Provide the (x, y) coordinate of the cell's center where the given text is located.  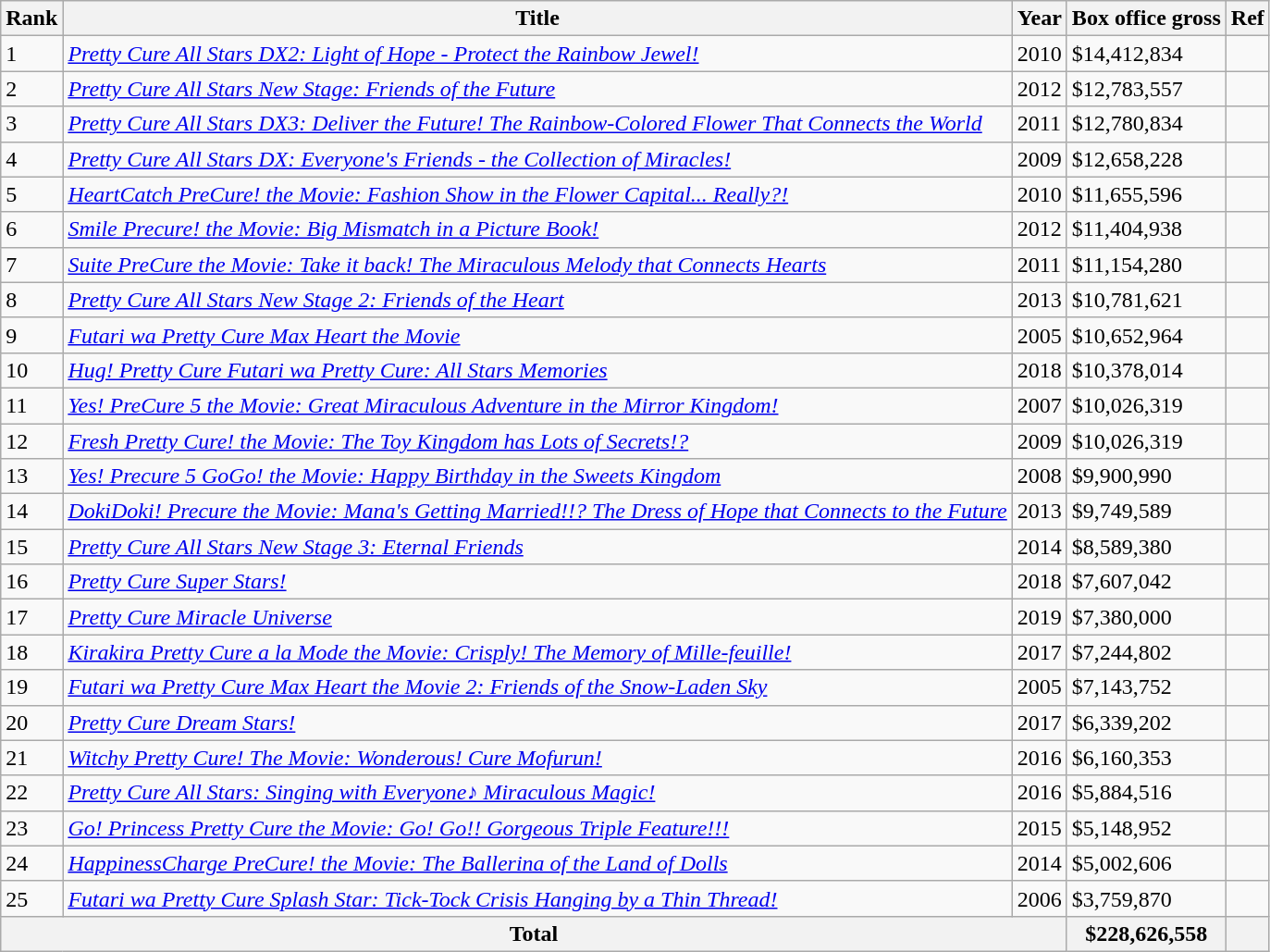
Smile Precure! the Movie: Big Mismatch in a Picture Book! (537, 229)
$12,658,228 (1146, 159)
Yes! Precure 5 GoGo! the Movie: Happy Birthday in the Sweets Kingdom (537, 476)
$10,781,621 (1146, 300)
Pretty Cure Dream Stars! (537, 723)
2008 (1040, 476)
Futari wa Pretty Cure Max Heart the Movie (537, 335)
Pretty Cure All Stars DX3: Deliver the Future! The Rainbow-Colored Flower That Connects the World (537, 124)
7 (31, 265)
Total (535, 933)
Year (1040, 19)
HeartCatch PreCure! the Movie: Fashion Show in the Flower Capital... Really?! (537, 194)
Futari wa Pretty Cure Max Heart the Movie 2: Friends of the Snow-Laden Sky (537, 687)
22 (31, 793)
Witchy Pretty Cure! The Movie: Wonderous! Cure Mofurun! (537, 758)
$9,749,589 (1146, 512)
2019 (1040, 617)
$11,404,938 (1146, 229)
$5,002,606 (1146, 863)
$6,339,202 (1146, 723)
2015 (1040, 828)
23 (31, 828)
5 (31, 194)
Suite PreCure the Movie: Take it back! The Miraculous Melody that Connects Hearts (537, 265)
$7,143,752 (1146, 687)
Pretty Cure Miracle Universe (537, 617)
$11,154,280 (1146, 265)
24 (31, 863)
$12,780,834 (1146, 124)
$228,626,558 (1146, 933)
$12,783,557 (1146, 89)
Ref (1247, 19)
Yes! PreCure 5 the Movie: Great Miraculous Adventure in the Mirror Kingdom! (537, 405)
16 (31, 582)
17 (31, 617)
2007 (1040, 405)
3 (31, 124)
6 (31, 229)
9 (31, 335)
Go! Princess Pretty Cure the Movie: Go! Go!! Gorgeous Triple Feature!!! (537, 828)
Pretty Cure All Stars New Stage 2: Friends of the Heart (537, 300)
Pretty Cure All Stars New Stage: Friends of the Future (537, 89)
$8,589,380 (1146, 547)
$10,652,964 (1146, 335)
2006 (1040, 898)
Box office gross (1146, 19)
Fresh Pretty Cure! the Movie: The Toy Kingdom has Lots of Secrets!? (537, 441)
$3,759,870 (1146, 898)
HappinessCharge PreCure! the Movie: The Ballerina of the Land of Dolls (537, 863)
14 (31, 512)
25 (31, 898)
$9,900,990 (1146, 476)
$7,607,042 (1146, 582)
$5,884,516 (1146, 793)
2 (31, 89)
4 (31, 159)
Pretty Cure All Stars: Singing with Everyone♪ Miraculous Magic! (537, 793)
Title (537, 19)
10 (31, 370)
$11,655,596 (1146, 194)
Futari wa Pretty Cure Splash Star: Tick-Tock Crisis Hanging by a Thin Thread! (537, 898)
12 (31, 441)
$10,378,014 (1146, 370)
Rank (31, 19)
$6,160,353 (1146, 758)
$14,412,834 (1146, 54)
20 (31, 723)
Kirakira Pretty Cure a la Mode the Movie: Crisply! The Memory of Mille-feuille! (537, 652)
Hug! Pretty Cure Futari wa Pretty Cure: All Stars Memories (537, 370)
21 (31, 758)
8 (31, 300)
$7,380,000 (1146, 617)
Pretty Cure All Stars DX2: Light of Hope - Protect the Rainbow Jewel! (537, 54)
18 (31, 652)
11 (31, 405)
$5,148,952 (1146, 828)
Pretty Cure All Stars New Stage 3: Eternal Friends (537, 547)
Pretty Cure Super Stars! (537, 582)
19 (31, 687)
$7,244,802 (1146, 652)
Pretty Cure All Stars DX: Everyone's Friends - the Collection of Miracles! (537, 159)
15 (31, 547)
DokiDoki! Precure the Movie: Mana's Getting Married!!? The Dress of Hope that Connects to the Future (537, 512)
1 (31, 54)
13 (31, 476)
